Capture the cell that displays the provided text and extract its [X, Y] central coordinate. 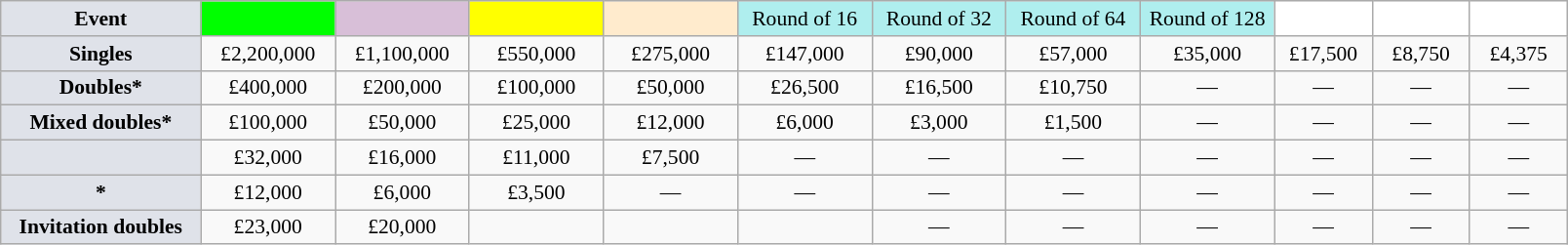
£3,500 [536, 192]
£550,000 [536, 54]
Round of 16 [804, 19]
£147,000 [804, 54]
£1,100,000 [403, 54]
£275,000 [671, 54]
Doubles* [101, 88]
Invitation doubles [101, 227]
£16,500 [939, 88]
£4,375 [1518, 54]
£16,000 [403, 158]
£400,000 [268, 88]
£10,750 [1074, 88]
Event [101, 19]
£25,000 [536, 123]
£3,000 [939, 123]
Round of 128 [1207, 19]
£35,000 [1207, 54]
Singles [101, 54]
£20,000 [403, 227]
£11,000 [536, 158]
£2,200,000 [268, 54]
£23,000 [268, 227]
Round of 64 [1074, 19]
£17,500 [1323, 54]
£7,500 [671, 158]
Round of 32 [939, 19]
£200,000 [403, 88]
£8,750 [1421, 54]
£90,000 [939, 54]
£57,000 [1074, 54]
£26,500 [804, 88]
Mixed doubles* [101, 123]
£1,500 [1074, 123]
* [101, 192]
£32,000 [268, 158]
